Detect which cell encompasses the target text, then output its (x, y) center coordinate. 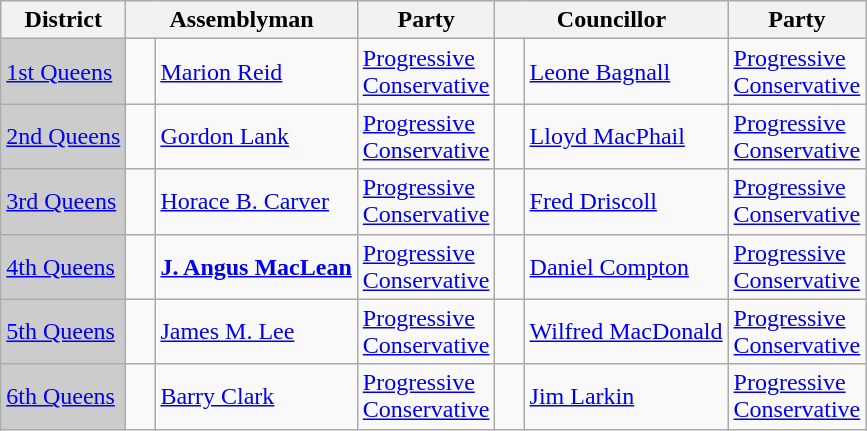
2nd Queens (64, 136)
Lloyd MacPhail (626, 136)
4th Queens (64, 266)
1st Queens (64, 72)
Assemblyman (242, 20)
Councillor (612, 20)
Barry Clark (256, 396)
J. Angus MacLean (256, 266)
Leone Bagnall (626, 72)
Marion Reid (256, 72)
Fred Driscoll (626, 202)
Horace B. Carver (256, 202)
James M. Lee (256, 332)
3rd Queens (64, 202)
Jim Larkin (626, 396)
6th Queens (64, 396)
Daniel Compton (626, 266)
Wilfred MacDonald (626, 332)
5th Queens (64, 332)
Gordon Lank (256, 136)
District (64, 20)
